Pinpoint the cell where the given text exists, returning its (x, y) midpoint coordinate. 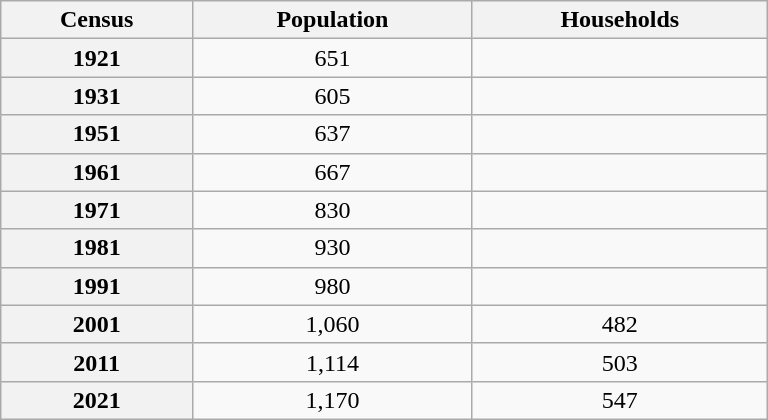
667 (333, 172)
637 (333, 134)
503 (620, 362)
930 (333, 248)
1971 (97, 210)
Households (620, 20)
1991 (97, 286)
2011 (97, 362)
1,170 (333, 400)
1,114 (333, 362)
651 (333, 58)
2021 (97, 400)
1,060 (333, 324)
2001 (97, 324)
1931 (97, 96)
Census (97, 20)
482 (620, 324)
1951 (97, 134)
547 (620, 400)
1981 (97, 248)
1921 (97, 58)
Population (333, 20)
980 (333, 286)
1961 (97, 172)
605 (333, 96)
830 (333, 210)
